Return the (X, Y) coordinate for the center point of the cell that contains the specified text.  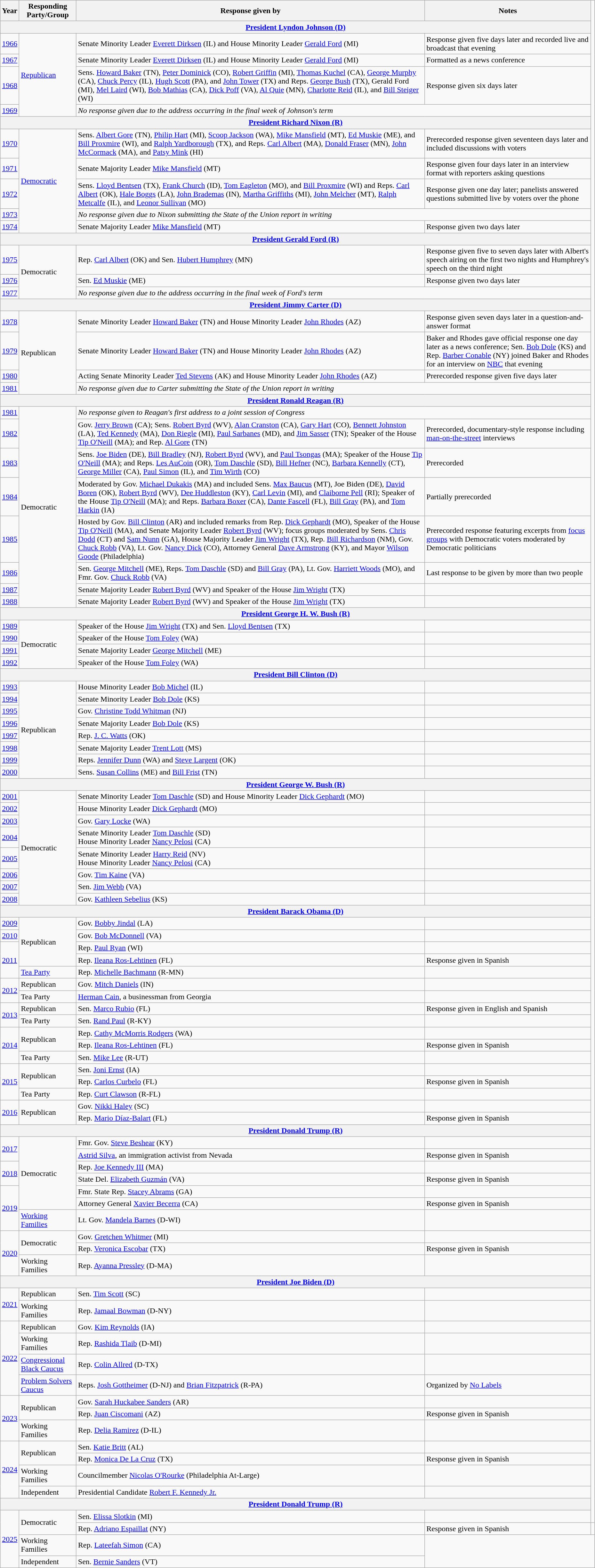
1992 (10, 663)
Astrid Silva, an immigration activist from Nevada (250, 1155)
1997 (10, 736)
1991 (10, 650)
Gov. Bob McDonnell (VA) (250, 936)
Response given four days later in an interview format with reporters asking questions (508, 168)
1970 (10, 143)
Gov. Sarah Huckabee Sanders (AR) (250, 1402)
President Jimmy Carter (D) (296, 305)
Senate Minority Leader Harry Reid (NV)House Minority Leader Nancy Pelosi (CA) (250, 858)
1973 (10, 214)
Organized by No Labels (508, 1385)
Gov. Kathleen Sebelius (KS) (250, 899)
2006 (10, 875)
2004 (10, 837)
Lt. Gov. Mandela Barnes (D-WI) (250, 1220)
Senate Majority Leader George Mitchell (ME) (250, 650)
2000 (10, 772)
1982 (10, 433)
2020 (10, 1253)
Problem Solvers Caucus (48, 1385)
Response given one day later; panelists answered questions submitted live by voters over the phone (508, 194)
Senate Minority Leader Bob Dole (KS) (250, 699)
1979 (10, 351)
2023 (10, 1418)
Rep. Monica De La Cruz (TX) (250, 1459)
1989 (10, 626)
No response given due to Carter submitting the State of the Union report in writing (334, 388)
Rep. J. C. Watts (OK) (250, 736)
Rep. Paul Ryan (WI) (250, 948)
Rep. Carl Albert (OK) and Sen. Hubert Humphrey (MN) (250, 260)
2019 (10, 1208)
1998 (10, 748)
Notes (508, 11)
1999 (10, 760)
2007 (10, 887)
1971 (10, 168)
2014 (10, 1045)
Rep. Lateefah Simon (CA) (250, 1545)
2002 (10, 809)
Fmr. State Rep. Stacey Abrams (GA) (250, 1192)
Sen. George Mitchell (ME), Reps. Tom Daschle (SD) and Bill Gray (PA), Lt. Gov. Harriett Woods (MO), and Fmr. Gov. Chuck Robb (VA) (250, 573)
2024 (10, 1470)
Last response to be given by more than two people (508, 573)
Rep. Juan Ciscomani (AZ) (250, 1414)
President Gerald Ford (R) (296, 239)
1980 (10, 376)
State Del. Elizabeth Guzmán (VA) (250, 1179)
Response given by (250, 11)
1985 (10, 539)
Gov. Kim Reynolds (IA) (250, 1327)
1974 (10, 227)
2021 (10, 1305)
No response given due to Nixon submitting the State of the Union report in writing (334, 214)
2003 (10, 821)
Partially prerecorded (508, 497)
Sen. Marco Rubio (FL) (250, 1009)
Gov. Christine Todd Whitman (NJ) (250, 711)
1990 (10, 638)
1994 (10, 699)
Year (10, 11)
2025 (10, 1539)
President Joe Biden (D) (296, 1282)
2013 (10, 1015)
2005 (10, 858)
1968 (10, 85)
Senate Minority Leader Tom Daschle (SD) and House Minority Leader Dick Gephardt (MO) (250, 797)
Gov. Gary Locke (WA) (250, 821)
Response given seven days later in a question-and-answer format (508, 321)
2022 (10, 1358)
1993 (10, 687)
Rep. Colin Allred (D-TX) (250, 1364)
1984 (10, 497)
Rep. Carlos Curbelo (FL) (250, 1082)
1988 (10, 602)
Reps. Jennifer Dunn (WA) and Steve Largent (OK) (250, 760)
President Ronald Reagan (R) (296, 400)
Gov. Gretchen Whitmer (MI) (250, 1237)
1975 (10, 260)
Acting Senate Minority Leader Ted Stevens (AK) and House Minority Leader John Rhodes (AZ) (250, 376)
Response given five days later and recorded live and broadcast that evening (508, 44)
No response given due to the address occurring in the final week of Ford's term (334, 293)
2001 (10, 797)
Sen. Elissa Slotkin (MI) (250, 1516)
Response given five to seven days later with Albert's speech airing on the first two nights and Humphrey's speech on the third night (508, 260)
1972 (10, 194)
2012 (10, 990)
Response given six days later (508, 85)
2011 (10, 960)
Prerecorded response given five days later (508, 376)
No response given due to the address occurring in the final week of Johnson's term (334, 110)
Response given in English and Spanish (508, 1009)
2008 (10, 899)
Prerecorded, documentary-style response including man-on-the-street interviews (508, 433)
1986 (10, 573)
Sen. Rand Paul (R-KY) (250, 1021)
1967 (10, 60)
Formatted as a news conference (508, 60)
Congressional Black Caucus (48, 1364)
Speaker of the House Jim Wright (TX) and Sen. Lloyd Bentsen (TX) (250, 626)
President George W. Bush (R) (296, 784)
President George H. W. Bush (R) (296, 614)
Sen. Joni Ernst (IA) (250, 1070)
Rep. Michelle Bachmann (R-MN) (250, 972)
Rep. Adriano Espaillat (NY) (250, 1529)
Rep. Cathy McMorris Rodgers (WA) (250, 1033)
Gov. Nikki Haley (SC) (250, 1106)
Gov. Mitch Daniels (IN) (250, 984)
1977 (10, 293)
1995 (10, 711)
Responding Party/Group (48, 11)
Rep. Veronica Escobar (TX) (250, 1249)
2016 (10, 1112)
Sen. Ed Muskie (ME) (250, 281)
2017 (10, 1149)
President Barack Obama (D) (296, 911)
President Richard Nixon (R) (296, 123)
1996 (10, 723)
Councilmember Nicolas O'Rourke (Philadelphia At-Large) (250, 1476)
Gov. Bobby Jindal (LA) (250, 923)
Sen. Jim Webb (VA) (250, 887)
Fmr. Gov. Steve Beshear (KY) (250, 1143)
Senate Minority Leader Tom Daschle (SD)House Minority Leader Nancy Pelosi (CA) (250, 837)
Rep. Jamaal Bowman (D-NY) (250, 1310)
1983 (10, 463)
Sen. Katie Britt (AL) (250, 1447)
Rep. Ayanna Pressley (D-MA) (250, 1266)
Presidential Candidate Robert F. Kennedy Jr. (250, 1492)
1987 (10, 589)
Prerecorded response featuring excerpts from focus groups with Democratic voters moderated by Democratic politicians (508, 539)
Rep. Rashida Tlaib (D-MI) (250, 1344)
President Lyndon Johnson (D) (296, 27)
Sen. Bernie Sanders (VT) (250, 1562)
2015 (10, 1082)
Prerecorded (508, 463)
1966 (10, 44)
Senate Majority Leader Bob Dole (KS) (250, 723)
House Minority Leader Bob Michel (IL) (250, 687)
Sens. Susan Collins (ME) and Bill Frist (TN) (250, 772)
Rep. Delia Ramirez (D-IL) (250, 1430)
Herman Cain, a businessman from Georgia (250, 996)
2010 (10, 936)
2018 (10, 1173)
Prerecorded response given seventeen days later and included discussions with voters (508, 143)
1978 (10, 321)
Rep. Mario Díaz-Balart (FL) (250, 1118)
Reps. Josh Gottheimer (D-NJ) and Brian Fitzpatrick (R-PA) (250, 1385)
1969 (10, 110)
Gov. Tim Kaine (VA) (250, 875)
House Minority Leader Dick Gephardt (MO) (250, 809)
Attorney General Xavier Becerra (CA) (250, 1204)
1976 (10, 281)
President Bill Clinton (D) (296, 675)
Sen. Tim Scott (SC) (250, 1294)
Rep. Joe Kennedy III (MA) (250, 1167)
Senate Majority Leader Trent Lott (MS) (250, 748)
2009 (10, 923)
Rep. Curt Clawson (R-FL) (250, 1094)
No response given to Reagan's first address to a joint session of Congress (334, 413)
Sen. Mike Lee (R-UT) (250, 1057)
